Pinpoint the cell where the given text exists, returning its (X, Y) midpoint coordinate. 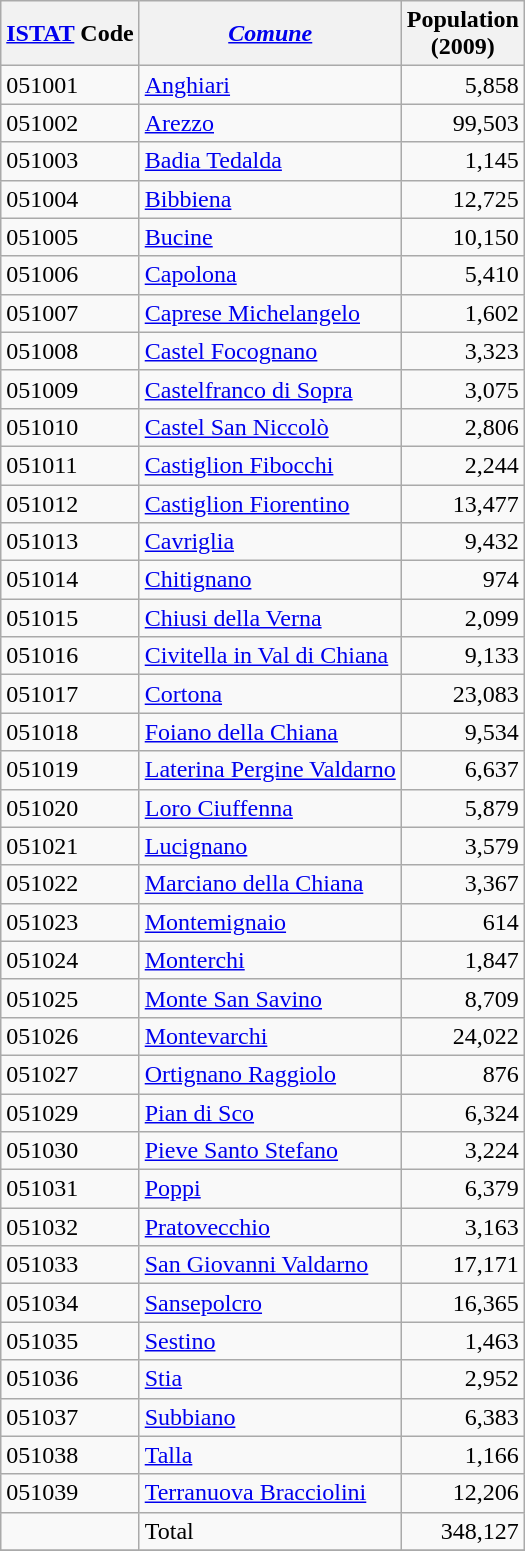
Marciano della Chiana (270, 884)
051031 (70, 1189)
Talla (270, 1455)
051009 (70, 389)
9,432 (462, 542)
Bucine (270, 237)
2,099 (462, 618)
13,477 (462, 503)
051002 (70, 123)
051004 (70, 199)
3,367 (462, 884)
Foiano della Chiana (270, 732)
Stia (270, 1379)
Subbiano (270, 1417)
Chitignano (270, 580)
2,806 (462, 427)
051022 (70, 884)
5,879 (462, 808)
051023 (70, 922)
Sestino (270, 1341)
10,150 (462, 237)
San Giovanni Valdarno (270, 1265)
051016 (70, 656)
3,579 (462, 846)
051024 (70, 960)
051003 (70, 161)
6,637 (462, 770)
051039 (70, 1493)
6,324 (462, 1113)
9,133 (462, 656)
974 (462, 580)
051008 (70, 351)
051011 (70, 465)
051006 (70, 275)
051032 (70, 1227)
12,725 (462, 199)
Castelfranco di Sopra (270, 389)
051005 (70, 237)
051034 (70, 1303)
3,163 (462, 1227)
Castiglion Fiorentino (270, 503)
24,022 (462, 1036)
051015 (70, 618)
2,952 (462, 1379)
6,379 (462, 1189)
Montevarchi (270, 1036)
5,410 (462, 275)
876 (462, 1074)
051017 (70, 694)
051012 (70, 503)
Caprese Michelangelo (270, 313)
Monte San Savino (270, 998)
Ortignano Raggiolo (270, 1074)
051035 (70, 1341)
Civitella in Val di Chiana (270, 656)
12,206 (462, 1493)
3,075 (462, 389)
2,244 (462, 465)
Comune (270, 34)
051013 (70, 542)
051010 (70, 427)
Sansepolcro (270, 1303)
Anghiari (270, 85)
3,224 (462, 1151)
Castiglion Fibocchi (270, 465)
5,858 (462, 85)
051037 (70, 1417)
348,127 (462, 1531)
1,847 (462, 960)
051038 (70, 1455)
051014 (70, 580)
17,171 (462, 1265)
051033 (70, 1265)
1,145 (462, 161)
Bibbiena (270, 199)
Montemignaio (270, 922)
051021 (70, 846)
Lucignano (270, 846)
Poppi (270, 1189)
Terranuova Bracciolini (270, 1493)
Monterchi (270, 960)
ISTAT Code (70, 34)
6,383 (462, 1417)
051007 (70, 313)
1,166 (462, 1455)
Badia Tedalda (270, 161)
051001 (70, 85)
Pian di Sco (270, 1113)
Laterina Pergine Valdarno (270, 770)
Cavriglia (270, 542)
23,083 (462, 694)
Total (270, 1531)
051018 (70, 732)
051036 (70, 1379)
1,602 (462, 313)
Loro Ciuffenna (270, 808)
3,323 (462, 351)
Capolona (270, 275)
Population (2009) (462, 34)
051027 (70, 1074)
Pratovecchio (270, 1227)
Arezzo (270, 123)
051020 (70, 808)
614 (462, 922)
1,463 (462, 1341)
16,365 (462, 1303)
Chiusi della Verna (270, 618)
Castel Focognano (270, 351)
Castel San Niccolò (270, 427)
Pieve Santo Stefano (270, 1151)
051025 (70, 998)
8,709 (462, 998)
9,534 (462, 732)
Cortona (270, 694)
99,503 (462, 123)
051030 (70, 1151)
051029 (70, 1113)
051019 (70, 770)
051026 (70, 1036)
